Scan for the cell matching the given text and deliver its [x, y] coordinate at center. 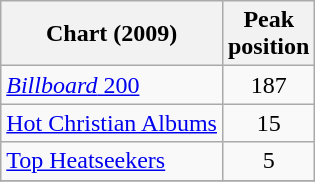
Hot Christian Albums [112, 123]
Billboard 200 [112, 85]
15 [268, 123]
Chart (2009) [112, 34]
Peakposition [268, 34]
5 [268, 161]
Top Heatseekers [112, 161]
187 [268, 85]
